Return the (x, y) coordinate for the center point of the cell that contains the specified text.  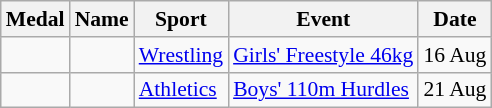
Event (323, 19)
21 Aug (454, 90)
Girls' Freestyle 46kg (323, 55)
Medal (36, 19)
Date (454, 19)
Wrestling (181, 55)
16 Aug (454, 55)
Boys' 110m Hurdles (323, 90)
Sport (181, 19)
Name (102, 19)
Athletics (181, 90)
